Determine the [x, y] coordinate at the center of the cell enclosing the given text.  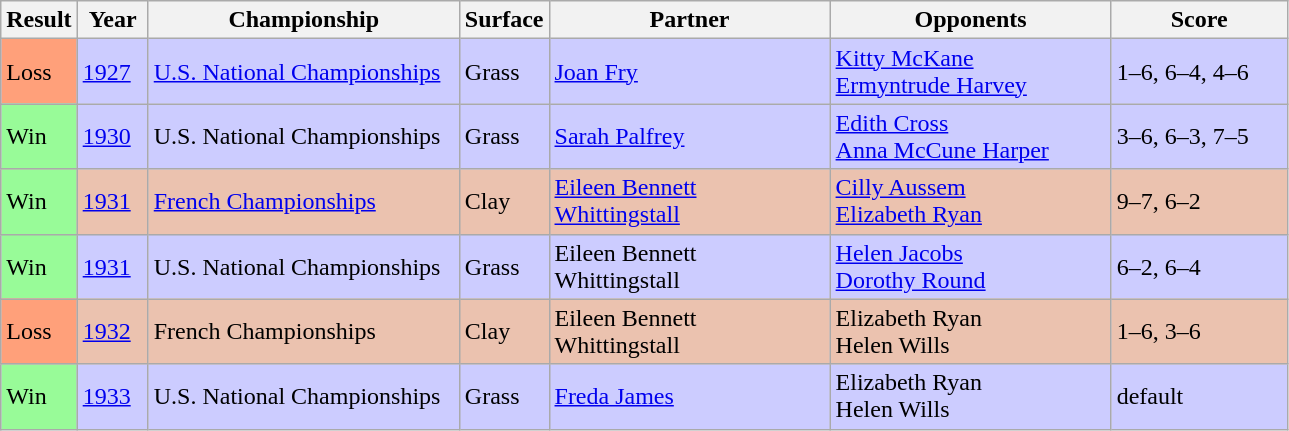
6–2, 6–4 [1199, 266]
Year [112, 20]
default [1199, 396]
3–6, 6–3, 7–5 [1199, 136]
1930 [112, 136]
Freda James [690, 396]
1–6, 6–4, 4–6 [1199, 72]
Opponents [970, 20]
Score [1199, 20]
1933 [112, 396]
Result [39, 20]
1927 [112, 72]
1932 [112, 332]
Championship [304, 20]
1–6, 3–6 [1199, 332]
Kitty McKane Ermyntrude Harvey [970, 72]
Partner [690, 20]
Edith Cross Anna McCune Harper [970, 136]
Sarah Palfrey [690, 136]
Cilly Aussem Elizabeth Ryan [970, 202]
9–7, 6–2 [1199, 202]
Helen Jacobs Dorothy Round [970, 266]
Surface [504, 20]
Joan Fry [690, 72]
